Identify which cell holds the provided text, then report its [x, y] central coordinate. 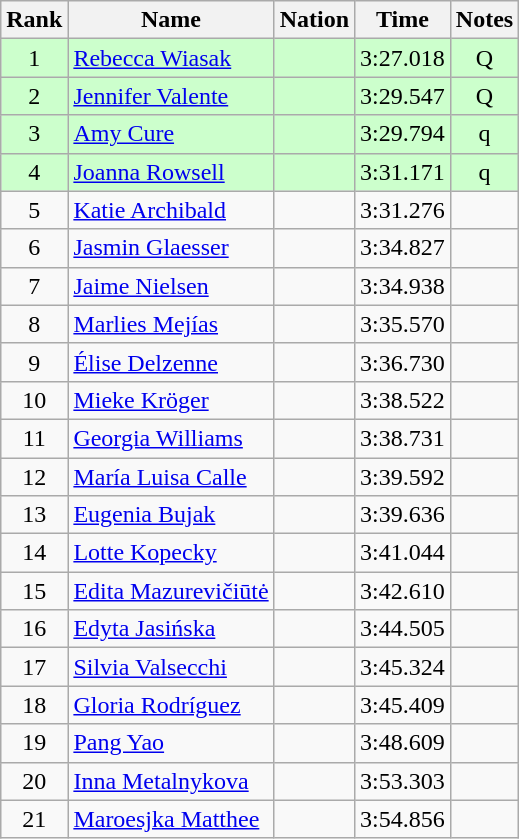
4 [34, 172]
Mieke Kröger [171, 400]
6 [34, 248]
3:44.505 [403, 629]
Name [171, 20]
Joanna Rowsell [171, 172]
3:48.609 [403, 743]
3:31.171 [403, 172]
3:29.794 [403, 134]
Eugenia Bujak [171, 515]
3:34.938 [403, 286]
Jasmin Glaesser [171, 248]
Rank [34, 20]
Rebecca Wiasak [171, 58]
12 [34, 477]
Time [403, 20]
Edyta Jasińska [171, 629]
Jaime Nielsen [171, 286]
3:38.731 [403, 438]
3:31.276 [403, 210]
1 [34, 58]
Katie Archibald [171, 210]
3:45.409 [403, 705]
3:39.636 [403, 515]
Amy Cure [171, 134]
Inna Metalnykova [171, 781]
20 [34, 781]
Jennifer Valente [171, 96]
9 [34, 362]
11 [34, 438]
3:41.044 [403, 553]
3:42.610 [403, 591]
Nation [314, 20]
3:34.827 [403, 248]
5 [34, 210]
3:54.856 [403, 819]
Maroesjka Matthee [171, 819]
16 [34, 629]
13 [34, 515]
3:27.018 [403, 58]
21 [34, 819]
14 [34, 553]
Marlies Mejías [171, 324]
10 [34, 400]
Lotte Kopecky [171, 553]
Gloria Rodríguez [171, 705]
3:38.522 [403, 400]
Edita Mazurevičiūtė [171, 591]
3:29.547 [403, 96]
18 [34, 705]
19 [34, 743]
Pang Yao [171, 743]
Notes [484, 20]
Silvia Valsecchi [171, 667]
3:45.324 [403, 667]
8 [34, 324]
3:39.592 [403, 477]
2 [34, 96]
3:36.730 [403, 362]
Élise Delzenne [171, 362]
15 [34, 591]
María Luisa Calle [171, 477]
7 [34, 286]
3:35.570 [403, 324]
3:53.303 [403, 781]
3 [34, 134]
17 [34, 667]
Georgia Williams [171, 438]
